Extract the (X, Y) coordinate from the center of the cell holding the provided text.  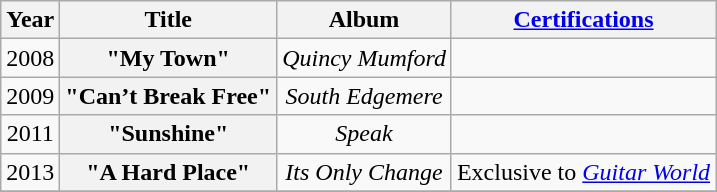
2009 (30, 96)
"A Hard Place" (168, 172)
Quincy Mumford (364, 58)
"Can’t Break Free" (168, 96)
Speak (364, 134)
Title (168, 20)
"Sunshine" (168, 134)
South Edgemere (364, 96)
Its Only Change (364, 172)
Exclusive to Guitar World (583, 172)
Certifications (583, 20)
2011 (30, 134)
"My Town" (168, 58)
Year (30, 20)
2013 (30, 172)
2008 (30, 58)
Album (364, 20)
